Detect which cell encompasses the target text, then output its [x, y] center coordinate. 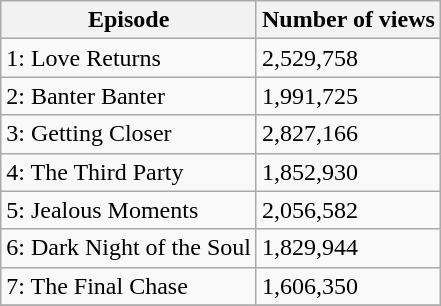
Episode [129, 20]
2: Banter Banter [129, 96]
Number of views [348, 20]
1,852,930 [348, 172]
2,056,582 [348, 210]
1,829,944 [348, 248]
3: Getting Closer [129, 134]
4: The Third Party [129, 172]
7: The Final Chase [129, 286]
1,991,725 [348, 96]
2,827,166 [348, 134]
1,606,350 [348, 286]
2,529,758 [348, 58]
5: Jealous Moments [129, 210]
6: Dark Night of the Soul [129, 248]
1: Love Returns [129, 58]
